Locate the cell with the specified text and output its (X, Y) center coordinate. 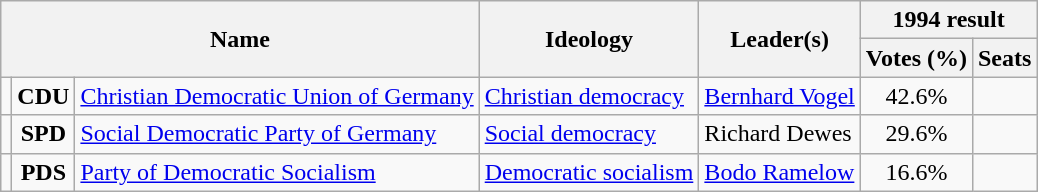
SPD (44, 134)
CDU (44, 96)
PDS (44, 172)
Richard Dewes (780, 134)
Party of Democratic Socialism (277, 172)
42.6% (916, 96)
Christian Democratic Union of Germany (277, 96)
Votes (%) (916, 58)
Leader(s) (780, 39)
Name (240, 39)
Social democracy (589, 134)
Ideology (589, 39)
Bernhard Vogel (780, 96)
Bodo Ramelow (780, 172)
Social Democratic Party of Germany (277, 134)
16.6% (916, 172)
1994 result (948, 20)
Seats (1004, 58)
29.6% (916, 134)
Christian democracy (589, 96)
Democratic socialism (589, 172)
